Scan for the cell matching the given text and deliver its (x, y) coordinate at center. 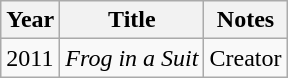
Notes (246, 20)
Title (132, 20)
Year (30, 20)
Frog in a Suit (132, 58)
2011 (30, 58)
Creator (246, 58)
